Capture the cell that displays the provided text and extract its [X, Y] central coordinate. 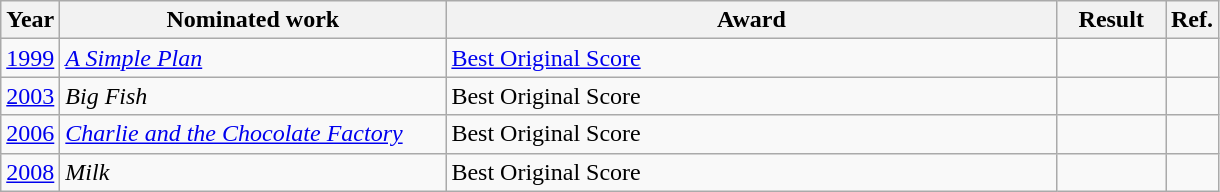
Milk [253, 172]
Result [1112, 20]
Award [752, 20]
A Simple Plan [253, 58]
1999 [30, 58]
2003 [30, 96]
Charlie and the Chocolate Factory [253, 134]
2008 [30, 172]
2006 [30, 134]
Year [30, 20]
Nominated work [253, 20]
Big Fish [253, 96]
Ref. [1192, 20]
